Locate the cell with the specified text and output its (X, Y) center coordinate. 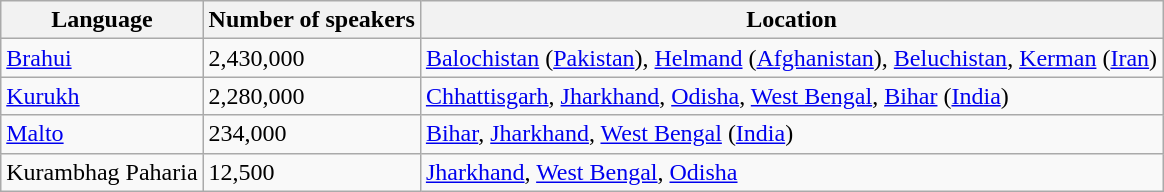
Jharkhand, West Bengal, Odisha (791, 172)
Malto (102, 134)
Brahui (102, 58)
Bihar, Jharkhand, West Bengal (India) (791, 134)
12,500 (312, 172)
Balochistan (Pakistan), Helmand (Afghanistan), Beluchistan, Kerman (Iran) (791, 58)
234,000 (312, 134)
Number of speakers (312, 20)
Kurukh (102, 96)
2,280,000 (312, 96)
Language (102, 20)
Chhattisgarh, Jharkhand, Odisha, West Bengal, Bihar (India) (791, 96)
Location (791, 20)
Kurambhag Paharia (102, 172)
2,430,000 (312, 58)
